Return the (X, Y) coordinate for the center point of the cell that contains the specified text.  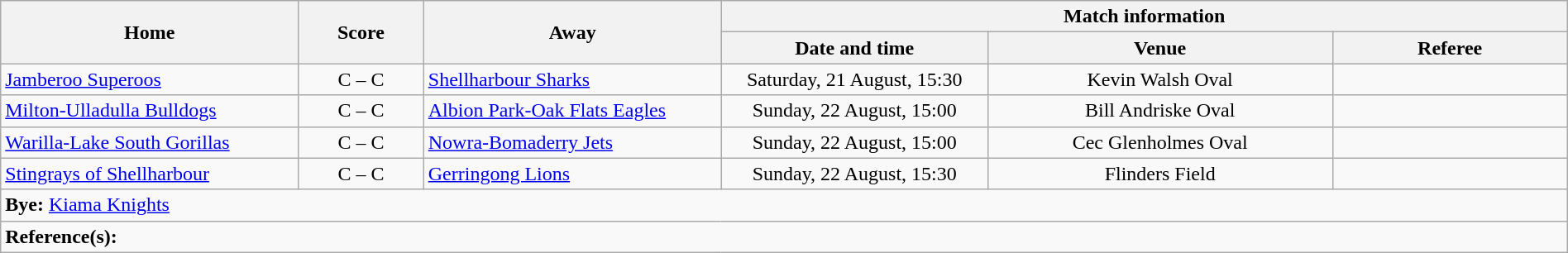
Jamberoo Superoos (150, 79)
Warilla-Lake South Gorillas (150, 142)
Referee (1450, 48)
Home (150, 32)
Kevin Walsh Oval (1159, 79)
Date and time (854, 48)
Gerringong Lions (572, 174)
Saturday, 21 August, 15:30 (854, 79)
Venue (1159, 48)
Bill Andriske Oval (1159, 111)
Match information (1145, 17)
Score (361, 32)
Bye: Kiama Knights (784, 205)
Away (572, 32)
Milton-Ulladulla Bulldogs (150, 111)
Albion Park-Oak Flats Eagles (572, 111)
Cec Glenholmes Oval (1159, 142)
Nowra-Bomaderry Jets (572, 142)
Sunday, 22 August, 15:30 (854, 174)
Flinders Field (1159, 174)
Stingrays of Shellharbour (150, 174)
Shellharbour Sharks (572, 79)
Reference(s): (784, 236)
